Output the [x, y] coordinate of the center of the cell containing the given text.  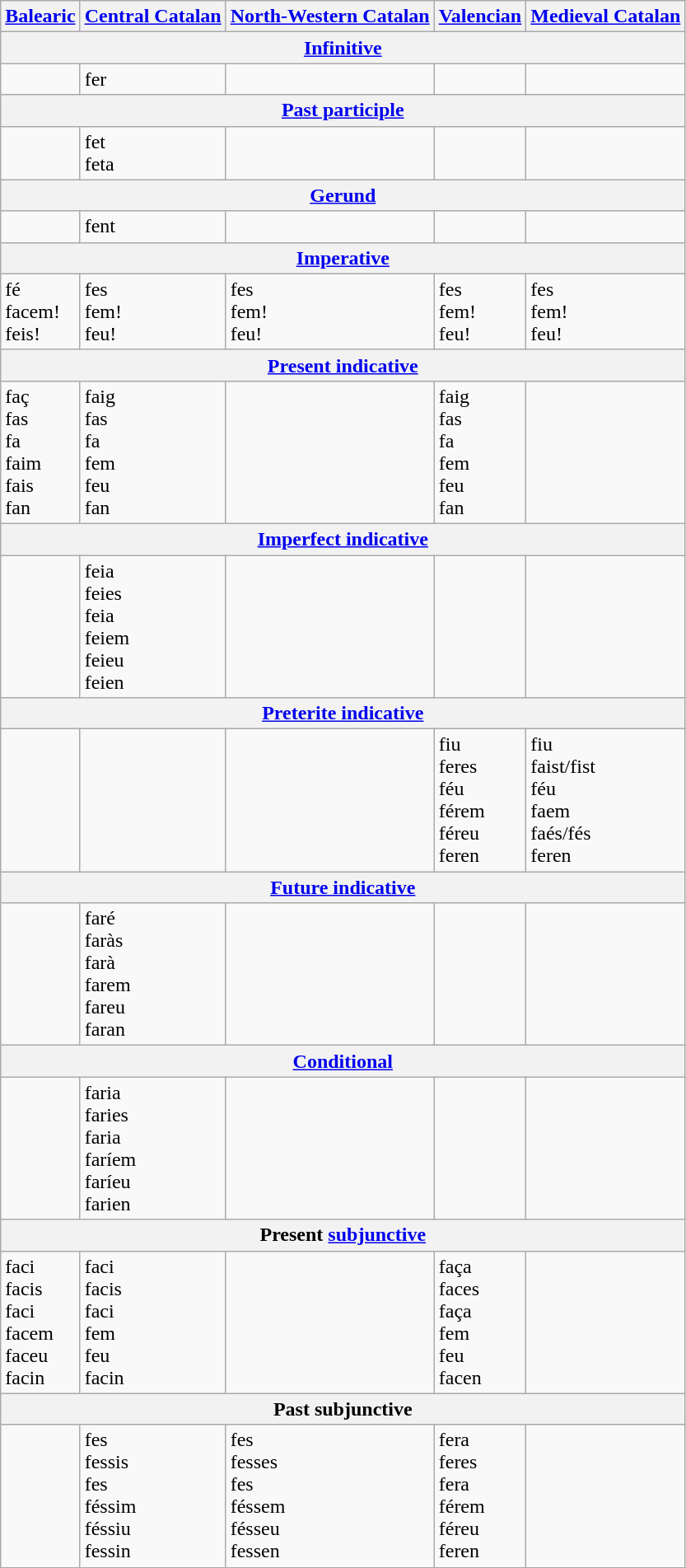
facifacisfacifacemfaceufacin [40, 1322]
fiufaist/fistféufaemfaés/fésferen [606, 801]
feraferesferaféremféreuferen [480, 1496]
fesfessisfesféssimféssiufessin [153, 1496]
Preterite indicative [343, 714]
Future indicative [343, 887]
Conditional [343, 1061]
fer [153, 79]
Infinitive [343, 48]
fetfeta [153, 153]
North-Western Catalan [329, 16]
Valencian [480, 16]
Imperative [343, 258]
Past subjunctive [343, 1409]
Balearic [40, 16]
Present indicative [343, 365]
facifacisfacifemfeufacin [153, 1322]
Central Catalan [153, 16]
feiafeiesfeiafeiemfeieufeien [153, 626]
féfacem!feis! [40, 311]
faréfaràsfaràfaremfareufaran [153, 974]
fesfessesfesféssemfésseufessen [329, 1496]
Medieval Catalan [606, 16]
façafacesfaçafemfeufacen [480, 1322]
fiuferesféuféremféreuferen [480, 801]
Gerund [343, 195]
Imperfect indicative [343, 539]
Past participle [343, 110]
façfasfafaimfaisfan [40, 452]
fent [153, 227]
Present subjunctive [343, 1235]
fariafariesfariafaríemfaríeufarien [153, 1149]
